For the text-containing cell, return its midpoint in [x, y] coordinate format. 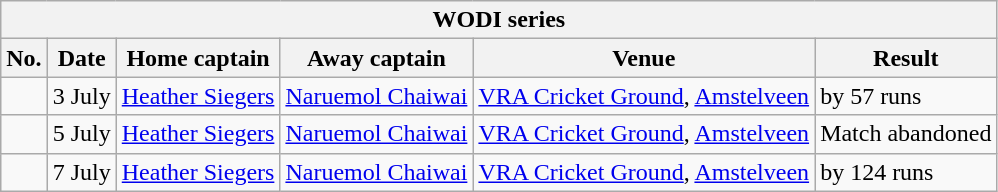
7 July [82, 172]
Home captain [198, 58]
No. [24, 58]
5 July [82, 134]
Result [906, 58]
by 57 runs [906, 96]
by 124 runs [906, 172]
Venue [644, 58]
Match abandoned [906, 134]
Away captain [376, 58]
WODI series [499, 20]
Date [82, 58]
3 July [82, 96]
